Scan for the cell matching the given text and deliver its (X, Y) coordinate at center. 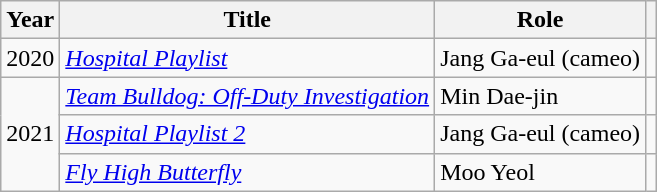
Hospital Playlist 2 (248, 134)
Min Dae-jin (540, 96)
2021 (30, 134)
2020 (30, 58)
Hospital Playlist (248, 58)
Role (540, 20)
Year (30, 20)
Title (248, 20)
Fly High Butterfly (248, 172)
Team Bulldog: Off-Duty Investigation (248, 96)
Moo Yeol (540, 172)
